From the cell containing the given text, extract its center point as (X, Y) coordinate. 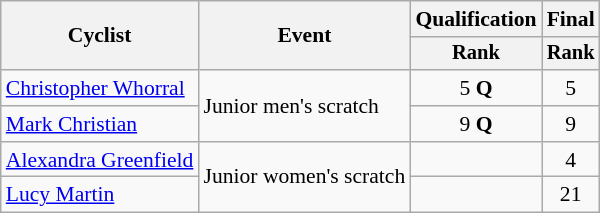
Event (304, 36)
Alexandra Greenfield (100, 160)
4 (571, 160)
Lucy Martin (100, 195)
Junior men's scratch (304, 106)
Junior women's scratch (304, 178)
Qualification (476, 19)
5 Q (476, 88)
21 (571, 195)
9 (571, 124)
Final (571, 19)
Christopher Whorral (100, 88)
9 Q (476, 124)
5 (571, 88)
Mark Christian (100, 124)
Cyclist (100, 36)
